Scan for the cell matching the given text and deliver its [X, Y] coordinate at center. 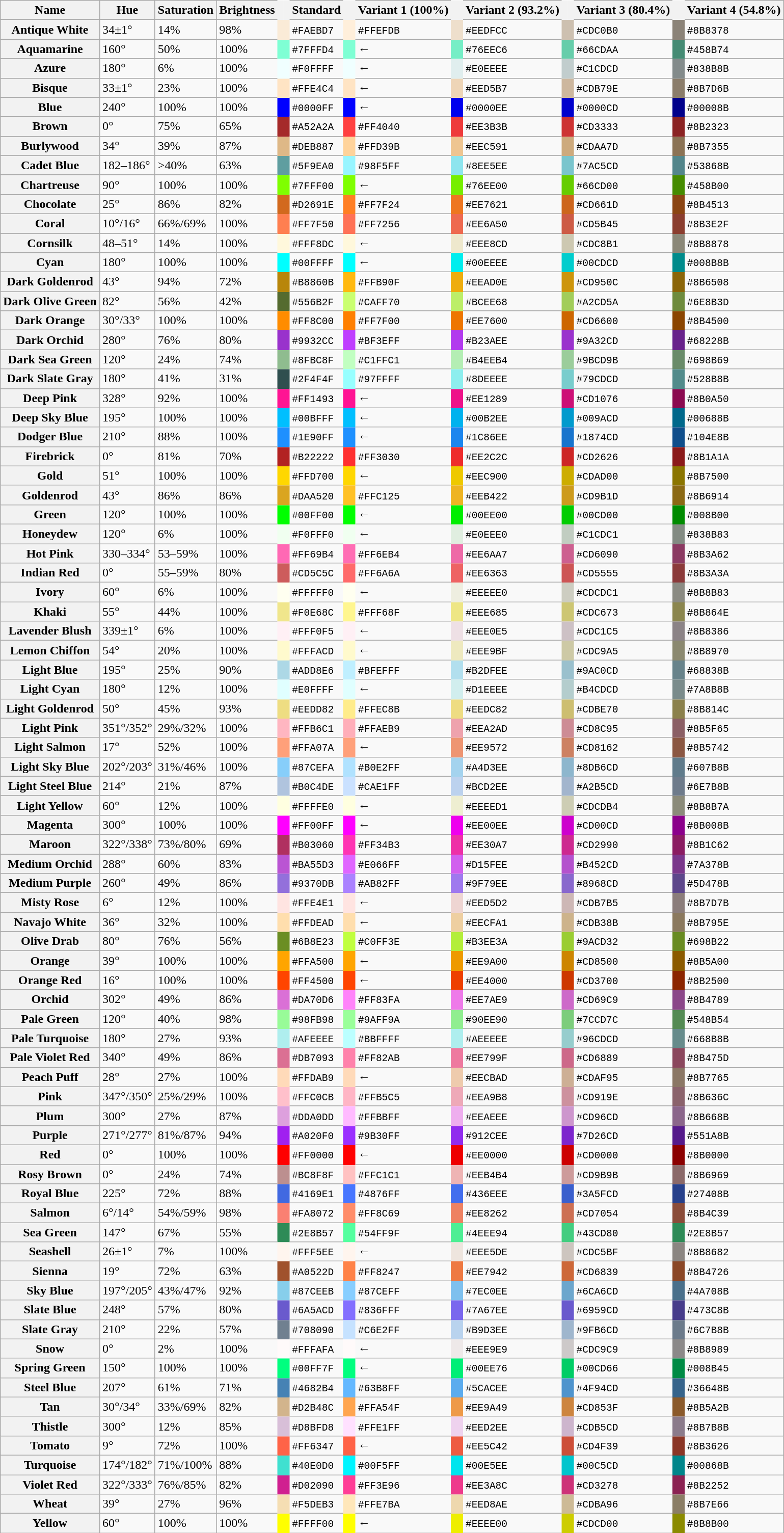
54%/59% [185, 1213]
Orange [50, 961]
#DEB887 [316, 146]
73%/80% [185, 844]
#CD661D [624, 204]
Dodger Blue [50, 437]
#8968CD [624, 883]
#FFF68F [403, 612]
#CD1076 [624, 398]
Coral [50, 223]
#00CDCD [624, 262]
#A2CD5A [624, 301]
#8B3626 [731, 1445]
#EECFA1 [512, 922]
67% [185, 1232]
#8B668B [731, 1116]
#EE9A49 [512, 1407]
#EED2EE [512, 1426]
#8B7D6B [731, 88]
42% [250, 301]
#C0FF3E [403, 941]
#3A5FCD [624, 1194]
#8B7500 [731, 475]
#D2B48C [316, 1407]
53–59% [185, 553]
Pink [50, 1096]
#EEAEEE [512, 1116]
#EECBAD [512, 1077]
#6B8E23 [316, 941]
Plum [50, 1116]
#DB7093 [316, 1058]
Rosy Brown [50, 1174]
#FFD39B [403, 146]
#8B6969 [731, 1174]
Blue [50, 107]
#CD0000 [624, 1154]
#68838B [731, 670]
#EE7621 [512, 204]
#CD3333 [624, 126]
Navajo White [50, 922]
#FF1493 [316, 398]
#FFB5C5 [403, 1096]
#FFDEAD [316, 922]
39% [185, 146]
Firebrick [50, 456]
#BCEE68 [512, 301]
#698B22 [731, 941]
#D15FEE [512, 864]
#CDC673 [624, 612]
Cadet Blue [50, 165]
Seashell [50, 1252]
#00EEEE [512, 262]
#FF69B4 [316, 553]
40% [185, 1019]
81% [185, 456]
28° [127, 1077]
174°/182° [127, 1465]
#00EE76 [512, 1368]
#CAE1FF [403, 786]
Light Salmon [50, 747]
#00BFFF [316, 417]
#EE00EE [512, 825]
#912CEE [512, 1135]
#96CDCD [624, 1038]
#8B8989 [731, 1349]
#4F94CD [624, 1387]
36° [127, 922]
#FFA500 [316, 961]
Orchid [50, 999]
#00008B [731, 107]
#FF7F24 [403, 204]
Pale Green [50, 1019]
#8B3E2F [731, 223]
#EEDFCC [512, 30]
Sea Green [50, 1232]
50% [185, 49]
#B23AEE [512, 340]
#EEA2AD [512, 728]
#8B636C [731, 1096]
Medium Orchid [50, 864]
#436EEE [512, 1194]
Peach Puff [50, 1077]
Slate Blue [50, 1310]
81%/87% [185, 1135]
#6959CD [624, 1310]
#8B7D7B [731, 903]
288° [127, 864]
60% [185, 864]
#104E8B [731, 437]
#FF4500 [316, 980]
#FFF5EE [316, 1252]
45% [185, 708]
#0000CD [624, 107]
#4682B4 [316, 1387]
#EE7AE9 [512, 999]
Light Cyan [50, 689]
#CD5B45 [624, 223]
#7FFF00 [316, 184]
#D02090 [316, 1485]
Sky Blue [50, 1290]
#FF7F50 [316, 223]
#CD2990 [624, 844]
Misty Rose [50, 903]
#1874CD [624, 437]
Maroon [50, 844]
#CD9B9B [624, 1174]
#CDAF95 [624, 1077]
#EEB422 [512, 495]
#8B8386 [731, 631]
#CD8162 [624, 747]
76%/85% [185, 1485]
Chocolate [50, 204]
#FFB90F [403, 282]
71% [250, 1387]
Burlywood [50, 146]
Spring Green [50, 1368]
#AEEEEE [512, 1038]
#6E8B3D [731, 301]
Light Steel Blue [50, 786]
Goldenrod [50, 495]
#00CD66 [624, 1368]
#9AC0CD [624, 670]
347°/350° [127, 1096]
#8FBC8F [316, 359]
#63B8FF [403, 1387]
#CD8C95 [624, 728]
#FFFFE0 [316, 805]
Lemon Chiffon [50, 650]
#8B0000 [731, 1154]
#8B8B00 [731, 1523]
#87CEFA [316, 766]
#9ACD32 [624, 941]
23% [185, 88]
#8B5A00 [731, 961]
#66CD00 [624, 184]
#0000EE [512, 107]
25% [185, 670]
70% [250, 456]
#CDB38B [624, 922]
#00E5EE [512, 1465]
26±1° [127, 1252]
#2F4F4F [316, 379]
182–186° [127, 165]
#EEEE00 [512, 1523]
#1C86EE [512, 437]
#87CEFF [403, 1290]
17° [127, 747]
#D1EEEE [512, 689]
Tan [50, 1407]
#FFE4C4 [316, 88]
30°/33° [127, 321]
#CDCDB4 [624, 805]
Name [50, 10]
#43CD80 [624, 1232]
302° [127, 999]
Dark Olive Green [50, 301]
#EEEED1 [512, 805]
16° [127, 980]
52% [185, 747]
#EE6363 [512, 573]
Gold [50, 475]
#EE6A50 [512, 223]
#CD69C9 [624, 999]
Steel Blue [50, 1387]
Khaki [50, 612]
#CDBA96 [624, 1504]
214° [127, 786]
#EE7942 [512, 1271]
#473C8B [731, 1310]
#EED8AE [512, 1504]
#EE2C2C [512, 456]
#CD6889 [624, 1058]
#EEE9E9 [512, 1349]
41% [185, 379]
>40% [185, 165]
Dark Orange [50, 321]
Cyan [50, 262]
#CD2626 [624, 456]
#9370DB [316, 883]
322°/333° [127, 1485]
#EE7600 [512, 321]
90° [127, 184]
#FF3E96 [403, 1485]
30°/34° [127, 1407]
Chartreuse [50, 184]
#40E0D0 [316, 1465]
#EEEEE0 [512, 592]
#00FF7F [316, 1368]
Antique White [50, 30]
21% [185, 786]
#FF0000 [316, 1154]
#CDC8B1 [624, 243]
#4876FF [403, 1194]
#CD7054 [624, 1213]
#CD6090 [624, 553]
Purple [50, 1135]
#B9D3EE [512, 1329]
#EE8262 [512, 1213]
7% [185, 1252]
#EE0000 [512, 1154]
Light Yellow [50, 805]
#FF6EB4 [403, 553]
#008B45 [731, 1368]
#FFF0F5 [316, 631]
#B2DFEE [512, 670]
#9A32CD [624, 340]
#E0EEEE [512, 68]
#36648B [731, 1387]
#00CD00 [624, 514]
207° [127, 1387]
9° [127, 1445]
#8B4513 [731, 204]
#CDAD00 [624, 475]
#8DB6CD [624, 766]
Olive Drab [50, 941]
#8B6508 [731, 282]
340° [127, 1058]
#0000FF [316, 107]
Indian Red [50, 573]
#009ACD [624, 417]
Bisque [50, 88]
25° [127, 204]
#008B8B [731, 262]
#CD6839 [624, 1271]
80° [127, 941]
#FFFF00 [316, 1523]
#CDCDC1 [624, 592]
#54FF9F [403, 1232]
#EE3A8C [512, 1485]
#E0EEE0 [512, 534]
#8B5A2B [731, 1407]
55–59% [185, 573]
#7EC0EE [512, 1290]
#EEE685 [512, 612]
#FF8C69 [403, 1213]
#C1FFC1 [403, 359]
Deep Pink [50, 398]
#EEC591 [512, 146]
6° [127, 903]
Slate Gray [50, 1329]
#EEDC82 [512, 708]
#EED5D2 [512, 903]
#F0FFFF [316, 68]
33%/69% [185, 1407]
Variant 4 (54.8%) [731, 10]
#CD3700 [624, 980]
Thistle [50, 1426]
#8B5F65 [731, 728]
20% [185, 650]
54° [127, 650]
#CDC1C5 [624, 631]
330–334° [127, 553]
#BC8F8F [316, 1174]
Ivory [50, 592]
#EE9A00 [512, 961]
#00688B [731, 417]
#EE9572 [512, 747]
#836FFF [403, 1310]
43%/47% [185, 1290]
#FFEC8B [403, 708]
#DDA0DD [316, 1116]
#CDC9C9 [624, 1349]
#FFB6C1 [316, 728]
#5CACEE [512, 1387]
33±1° [127, 88]
#B8860B [316, 282]
Magenta [50, 825]
22% [185, 1329]
#8B4500 [731, 321]
#D8BFD8 [316, 1426]
Red [50, 1154]
#548B54 [731, 1019]
#EE799F [512, 1058]
#00FFFF [316, 262]
#00EE00 [512, 514]
29%/32% [185, 728]
Dark Sea Green [50, 359]
#CD950C [624, 282]
#6CA6CD [624, 1290]
10°/16° [127, 223]
Honeydew [50, 534]
#5F9EA0 [316, 165]
271°/277° [127, 1135]
#87CEEB [316, 1290]
322°/338° [127, 844]
#8B814C [731, 708]
#8B0A50 [731, 398]
90% [250, 670]
32% [185, 922]
#8B6914 [731, 495]
85% [250, 1426]
Royal Blue [50, 1194]
44% [185, 612]
#FFAEB9 [403, 728]
#A4D3EE [512, 766]
#EEDD82 [316, 708]
#EEAD0E [512, 282]
#00FF00 [316, 514]
#8B1A1A [731, 456]
#EEE5DE [512, 1252]
Azure [50, 68]
#EEB4B4 [512, 1174]
#DAA520 [316, 495]
Sienna [50, 1271]
#EEE9BF [512, 650]
#CDCD00 [624, 1523]
#CD96CD [624, 1116]
#FF8C00 [316, 321]
#6C7B8B [731, 1329]
#FF3030 [403, 456]
#1E90FF [316, 437]
#8B7E66 [731, 1504]
#FA8072 [316, 1213]
#8B864E [731, 612]
#FF34B3 [403, 844]
#97FFFF [403, 379]
#8B2323 [731, 126]
#EE3B3B [512, 126]
66%/69% [185, 223]
#CD853F [624, 1407]
61% [185, 1387]
#C6E2FF [403, 1329]
#EED5B7 [512, 88]
#ADD8E6 [316, 670]
#EEE8CD [512, 243]
202°/203° [127, 766]
2% [185, 1349]
#CD4F39 [624, 1445]
#8B7355 [731, 146]
#CD6600 [624, 321]
150° [127, 1368]
#CD5555 [624, 573]
83% [250, 864]
#838B8B [731, 68]
34±1° [127, 30]
#556B2F [316, 301]
#A2B5CD [624, 786]
#8EE5EE [512, 165]
#8B7765 [731, 1077]
#FF6347 [316, 1445]
Pale Violet Red [50, 1058]
Tomato [50, 1445]
#EE5C42 [512, 1445]
#7FFFD4 [316, 49]
#BA55D3 [316, 864]
#79CDCD [624, 379]
#B0C4DE [316, 786]
#BF3EFF [403, 340]
19° [127, 1271]
#528B8B [731, 379]
339±1° [127, 631]
#8B8B7A [731, 805]
#A52A2A [316, 126]
#FF83FA [403, 999]
#708090 [316, 1329]
#838B83 [731, 534]
#EE1289 [512, 398]
#FFBBFF [403, 1116]
#00C5CD [624, 1465]
#6A5ACD [316, 1310]
#458B00 [731, 184]
#B4EEB4 [512, 359]
#7A8B8B [731, 689]
Variant 1 (100%) [403, 10]
#8B8378 [731, 30]
#8B1C62 [731, 844]
#FFC1C1 [403, 1174]
#4169E1 [316, 1194]
#CDBE70 [624, 708]
#00F5FF [403, 1465]
48–51° [127, 243]
#66CDAA [624, 49]
#FFC0CB [316, 1096]
#B0E2FF [403, 766]
#98FB98 [316, 1019]
#CDB7B5 [624, 903]
248° [127, 1310]
Dark Goldenrod [50, 282]
#008B00 [731, 514]
55% [250, 1232]
Hot Pink [50, 553]
#CD3278 [624, 1485]
#CDB5CD [624, 1426]
#8B2252 [731, 1485]
#FF82AB [403, 1058]
#8B2500 [731, 980]
Saturation [185, 10]
#7A378B [731, 864]
#27408B [731, 1194]
#551A8B [731, 1135]
#8B4726 [731, 1271]
Variant 2 (93.2%) [512, 10]
#9AFF9A [403, 1019]
Cornsilk [50, 243]
#FFFAFA [316, 1349]
#CD00CD [624, 825]
#A020F0 [316, 1135]
328° [127, 398]
#EE30A7 [512, 844]
Lavender Blush [50, 631]
#A0522D [316, 1271]
#458B74 [731, 49]
#9932CC [316, 340]
#CDC9A5 [624, 650]
#7D26CD [624, 1135]
147° [127, 1232]
#00868B [731, 1465]
Light Pink [50, 728]
96% [250, 1504]
197°/205° [127, 1290]
Wheat [50, 1504]
Brown [50, 126]
#8B5742 [731, 747]
#B3EE3A [512, 941]
#98F5FF [403, 165]
#8B3A3A [731, 573]
#B22222 [316, 456]
#76EEC6 [512, 49]
Standard [316, 10]
#8B8B83 [731, 592]
#7AC5CD [624, 165]
Salmon [50, 1213]
#FFC125 [403, 495]
#4A708B [731, 1290]
#FF4040 [403, 126]
Aquamarine [50, 49]
#CD8500 [624, 961]
#C1CDC1 [624, 534]
Yellow [50, 1523]
#BFEFFF [403, 670]
#CD9B1D [624, 495]
82° [127, 301]
#EEA9B8 [512, 1096]
#4EEE94 [512, 1232]
351°/352° [127, 728]
#FFA07A [316, 747]
#CDAA7D [624, 146]
#8B4C39 [731, 1213]
34° [127, 146]
#B03060 [316, 844]
#E0FFFF [316, 689]
#7CCD7C [624, 1019]
#B452CD [624, 864]
#698B69 [731, 359]
#FFFFF0 [316, 592]
Violet Red [50, 1485]
Hue [127, 10]
Light Sky Blue [50, 766]
#FF8247 [403, 1271]
#FFA54F [403, 1407]
#EE4000 [512, 980]
Turquoise [50, 1465]
#F5DEB3 [316, 1504]
#8B4789 [731, 999]
280° [127, 340]
Snow [50, 1349]
#AB82FF [403, 883]
#F0E68C [316, 612]
#FFF8DC [316, 243]
#8B008B [731, 825]
#68228B [731, 340]
#FFE7BA [403, 1504]
#CD5C5C [316, 573]
#CAFF70 [403, 301]
#8B795E [731, 922]
#FFD700 [316, 475]
25%/29% [185, 1096]
#607B8B [731, 766]
#FFFACD [316, 650]
#7A67EE [512, 1310]
#EE6AA7 [512, 553]
#5D478B [731, 883]
31% [250, 379]
#B4CDCD [624, 689]
Deep Sky Blue [50, 417]
Orange Red [50, 980]
#CDC5BF [624, 1252]
Dark Orchid [50, 340]
#6E7B8B [731, 786]
6°/14° [127, 1213]
#CD919E [624, 1096]
65% [250, 126]
225° [127, 1194]
#8B3A62 [731, 553]
#8B8970 [731, 650]
Medium Purple [50, 883]
#E066FF [403, 864]
#AFEEEE [316, 1038]
#FAEBD7 [316, 30]
Light Blue [50, 670]
#FFE4E1 [316, 903]
#CDC0B0 [624, 30]
75% [185, 126]
#FFE1FF [403, 1426]
#8B8682 [731, 1252]
260° [127, 883]
#FFEFDB [403, 30]
#9B30FF [403, 1135]
#9BCD9B [624, 359]
#D2691E [316, 204]
#CDB79E [624, 88]
#FFDAB9 [316, 1077]
#FF7256 [403, 223]
55° [127, 612]
#53868B [731, 165]
#FF6A6A [403, 573]
Green [50, 514]
#8B7B8B [731, 1426]
#00B2EE [512, 417]
#8DEEEE [512, 379]
#FF00FF [316, 825]
#8B8878 [731, 243]
#668B8B [731, 1038]
160° [127, 49]
69% [250, 844]
Pale Turquoise [50, 1038]
31%/46% [185, 766]
Brightness [250, 10]
51° [127, 475]
71%/100% [185, 1465]
#9F79EE [512, 883]
#F0FFF0 [316, 534]
#C1CDCD [624, 68]
Light Goldenrod [50, 708]
#8B475D [731, 1058]
50° [127, 708]
#9FB6CD [624, 1329]
#EEE0E5 [512, 631]
240° [127, 107]
#BBFFFF [403, 1038]
Variant 3 (80.4%) [624, 10]
#76EE00 [512, 184]
#DA70D6 [316, 999]
#90EE90 [512, 1019]
#BCD2EE [512, 786]
#FF7F00 [403, 321]
#EEC900 [512, 475]
Dark Slate Gray [50, 379]
